Pinpoint the cell where the given text exists, returning its [x, y] midpoint coordinate. 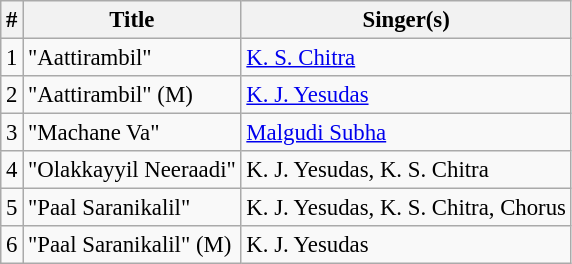
"Paal Saranikalil" (M) [132, 245]
Malgudi Subha [406, 133]
# [12, 20]
1 [12, 58]
Singer(s) [406, 20]
"Olakkayyil Neeraadi" [132, 170]
K. J. Yesudas, K. S. Chitra [406, 170]
4 [12, 170]
"Aattirambil" (M) [132, 95]
2 [12, 95]
6 [12, 245]
K. J. Yesudas, K. S. Chitra, Chorus [406, 208]
K. S. Chitra [406, 58]
"Paal Saranikalil" [132, 208]
Title [132, 20]
"Machane Va" [132, 133]
"Aattirambil" [132, 58]
3 [12, 133]
5 [12, 208]
